Search for the cell housing the specified text and yield its (X, Y) center coordinate. 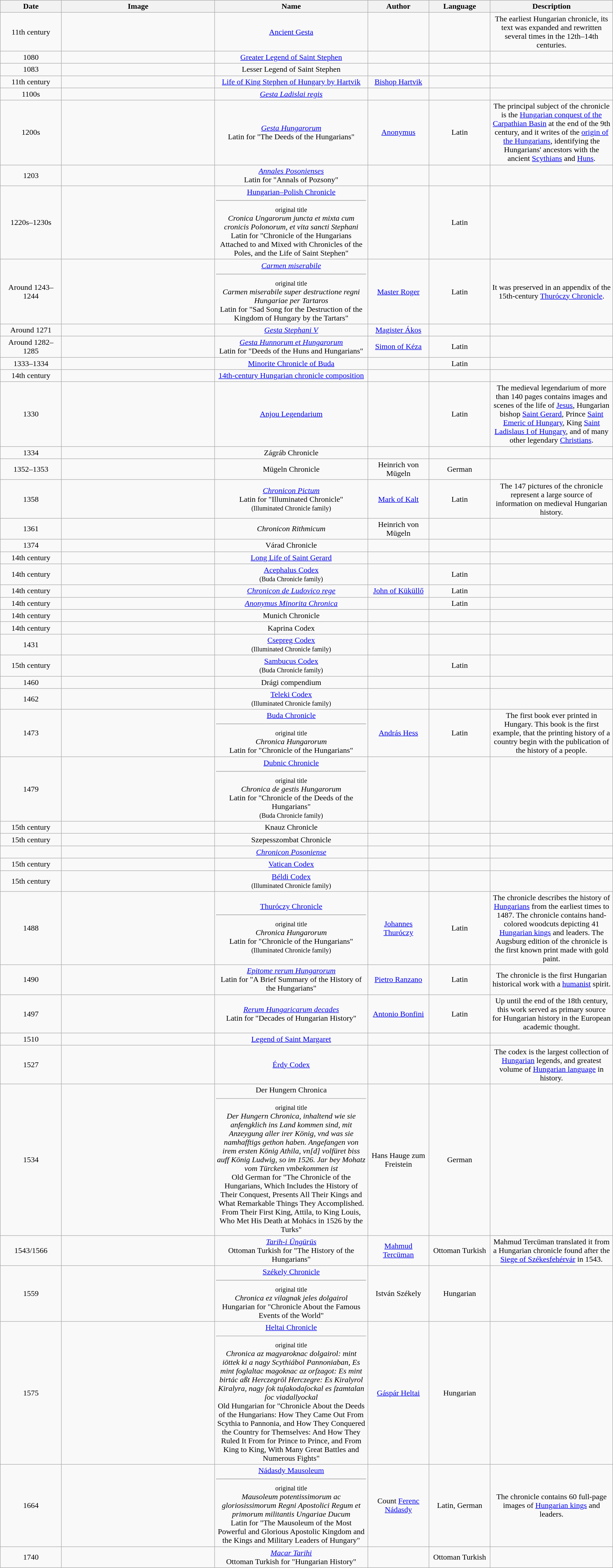
Chronicon de Ludovico rege (291, 591)
1740 (31, 1557)
1497 (31, 1014)
The chronicle contains 60 full-page images of Hungarian kings and leaders. (552, 1506)
Ancient Gesta (291, 32)
Around 1243–1244 (31, 291)
14th-century Hungarian chronicle composition (291, 376)
1479 (31, 789)
Legend of Saint Margaret (291, 1039)
Simon of Kéza (398, 346)
Drági compendium (291, 682)
The chronicle is the first Hungarian historical work with a humanist spirit. (552, 980)
Magister Ákos (398, 330)
Minorite Chronicle of Buda (291, 363)
1462 (31, 699)
Johannes Thuróczy (398, 928)
It was preserved in an appendix of the 15th-century Thuróczy Chronicle. (552, 291)
Gesta Hunnorum et HungarorumLatin for "Deeds of the Huns and Hungarians" (291, 346)
Macar TarihiOttoman Turkish for "Hungarian History" (291, 1557)
Chronicon Rithmicum (291, 529)
1361 (31, 529)
1080 (31, 57)
Master Roger (398, 291)
Long Life of Saint Gerard (291, 558)
The codex is the largest collection of Hungarian legends, and greatest volume of Hungarian language in history. (552, 1064)
Bishop Hartvik (398, 82)
1527 (31, 1064)
Annales PosoniensesLatin for "Annals of Pozsony" (291, 175)
Pietro Ranzano (398, 980)
1333–1334 (31, 363)
Szepesszombat Chronicle (291, 840)
The earliest Hungarian chronicle, its text was expanded and rewritten several times in the 12th–14th centuries. (552, 32)
Béldi Codex(Illuminated Chronicle family) (291, 881)
Érdy Codex (291, 1064)
1473 (31, 733)
1203 (31, 175)
1334 (31, 453)
1330 (31, 414)
1220s–1230s (31, 222)
Image (138, 6)
Name (291, 6)
Language (460, 6)
Dubnic Chronicleoriginal titleChronica de gestis HungarorumLatin for "Chronicle of the Deeds of the Hungarians"(Buda Chronicle family) (291, 789)
1358 (31, 499)
Mahmud Tercüman (398, 1250)
Around 1282–1285 (31, 346)
Description (552, 6)
Date (31, 6)
1352–1353 (31, 469)
1534 (31, 1160)
1100s (31, 94)
1664 (31, 1506)
Chronicon Posoniense (291, 852)
Munich Chronicle (291, 616)
Lesser Legend of Saint Stephen (291, 69)
Anonymus Minorita Chronica (291, 603)
Anonymus (398, 132)
1559 (31, 1293)
Csepreg Codex(Illuminated Chronicle family) (291, 644)
Vatican Codex (291, 864)
István Székely (398, 1293)
Buda Chronicleoriginal titleChronica HungarorumLatin for "Chronicle of the Hungarians" (291, 733)
András Hess (398, 733)
Gesta Stephani V (291, 330)
Rerum Hungaricarum decadesLatin for "Decades of Hungarian History" (291, 1014)
Székely Chronicleoriginal titleChronica ez vilagnak jeles dolgairolHungarian for "Chronicle About the Famous Events of the World" (291, 1293)
1374 (31, 545)
Sambucus Codex(Buda Chronicle family) (291, 666)
1083 (31, 69)
Hans Hauge zum Freistein (398, 1160)
1575 (31, 1393)
Latin, German (460, 1506)
1510 (31, 1039)
Mark of Kalt (398, 499)
1460 (31, 682)
1490 (31, 980)
Greater Legend of Saint Stephen (291, 57)
Zágráb Chronicle (291, 453)
Up until the end of the 18th century, this work served as primary source for Hungarian history in the European academic thought. (552, 1014)
1431 (31, 644)
Life of King Stephen of Hungary by Hartvik (291, 82)
1488 (31, 928)
Tarih-i ÜngürüsOttoman Turkish for "The History of the Hungarians" (291, 1250)
Gesta HungarorumLatin for "The Deeds of the Hungarians" (291, 132)
Chronicon PictumLatin for "Illuminated Chronicle"(Illuminated Chronicle family) (291, 499)
Epitome rerum HungarorumLatin for "A Brief Summary of the History of the Hungarians" (291, 980)
Anjou Legendarium (291, 414)
Count Ferenc Nádasdy (398, 1506)
Mahmud Tercüman translated it from a Hungarian chronicle found after the Siege of Székesfehérvár in 1543. (552, 1250)
Mügeln Chronicle (291, 469)
Around 1271 (31, 330)
Kaprina Codex (291, 628)
1200s (31, 132)
The 147 pictures of the chronicle represent a large source of information on medieval Hungarian history. (552, 499)
Várad Chronicle (291, 545)
Gesta Ladislai regis (291, 94)
Author (398, 6)
John of Küküllő (398, 591)
Teleki Codex(Illuminated Chronicle family) (291, 699)
1543/1566 (31, 1250)
Gáspár Heltai (398, 1393)
Acephalus Codex(Buda Chronicle family) (291, 574)
Thuróczy Chronicleoriginal titleChronica HungarorumLatin for "Chronicle of the Hungarians"(Illuminated Chronicle family) (291, 928)
Antonio Bonfini (398, 1014)
Knauz Chronicle (291, 827)
